Provide the (X, Y) coordinate of the cell's center where the given text is located.  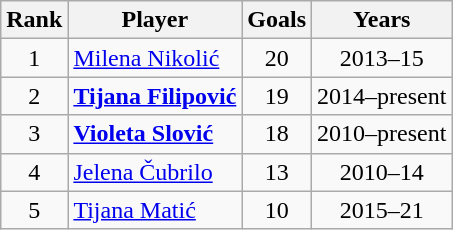
2014–present (382, 96)
13 (277, 172)
18 (277, 134)
Violeta Slović (155, 134)
2010–14 (382, 172)
Years (382, 20)
5 (34, 210)
4 (34, 172)
2010–present (382, 134)
Milena Nikolić (155, 58)
Player (155, 20)
19 (277, 96)
Rank (34, 20)
Tijana Matić (155, 210)
Tijana Filipović (155, 96)
2 (34, 96)
2013–15 (382, 58)
2015–21 (382, 210)
1 (34, 58)
20 (277, 58)
Jelena Čubrilo (155, 172)
10 (277, 210)
3 (34, 134)
Goals (277, 20)
